Search for the cell housing the specified text and yield its (x, y) center coordinate. 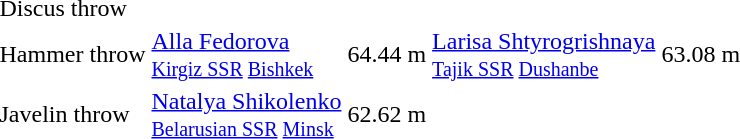
64.44 m (387, 54)
Alla FedorovaKirgiz SSR Bishkek (246, 54)
Larisa ShtyrogrishnayaTajik SSR Dushanbe (544, 54)
